Return the [x, y] coordinate for the center point of the cell that contains the specified text.  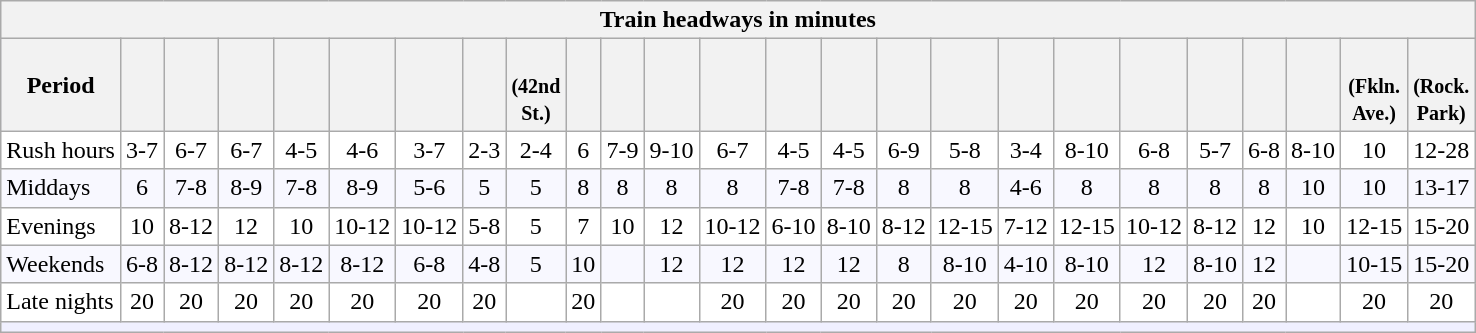
2-3 [484, 150]
4-8 [484, 264]
7-12 [1026, 226]
5-7 [1214, 150]
6-10 [794, 226]
Train headways in minutes [738, 20]
(Fkln.Ave.) [1374, 85]
3-4 [1026, 150]
(Rock.Park) [1442, 85]
4-10 [1026, 264]
Late nights [61, 302]
12-28 [1442, 150]
10-15 [1374, 264]
(42ndSt.) [536, 85]
7-9 [622, 150]
5-6 [430, 188]
6-9 [904, 150]
2-4 [536, 150]
Period [61, 85]
Rush hours [61, 150]
Weekends [61, 264]
13-17 [1442, 188]
9-10 [672, 150]
7 [584, 226]
Evenings [61, 226]
Middays [61, 188]
